Determine the (x, y) coordinate at the center of the cell enclosing the given text.  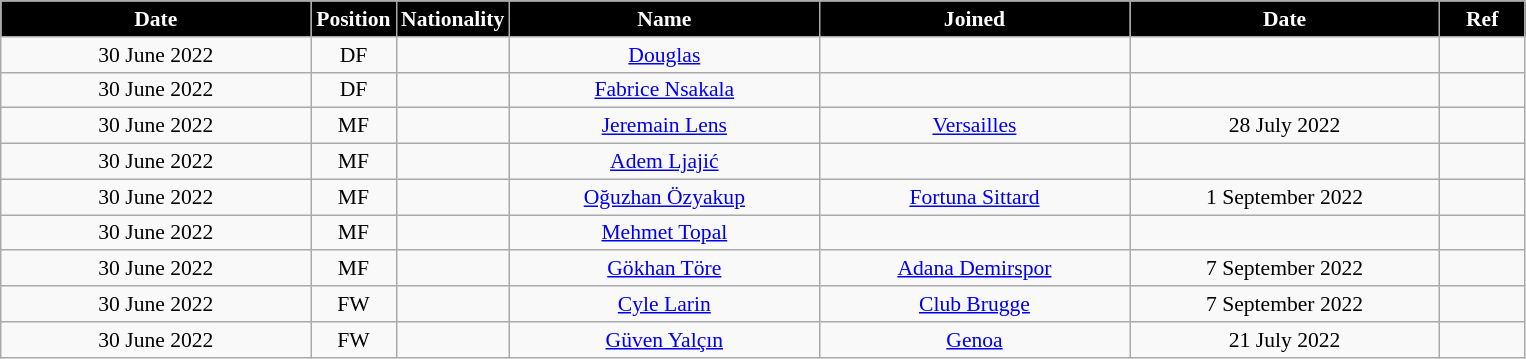
Position (354, 19)
Joined (974, 19)
Ref (1482, 19)
Genoa (974, 340)
Name (664, 19)
Mehmet Topal (664, 233)
Versailles (974, 126)
Güven Yalçın (664, 340)
28 July 2022 (1285, 126)
21 July 2022 (1285, 340)
Fabrice Nsakala (664, 90)
Nationality (452, 19)
Club Brugge (974, 304)
Cyle Larin (664, 304)
Fortuna Sittard (974, 197)
Gökhan Töre (664, 269)
Oğuzhan Özyakup (664, 197)
Adana Demirspor (974, 269)
1 September 2022 (1285, 197)
Douglas (664, 55)
Adem Ljajić (664, 162)
Jeremain Lens (664, 126)
